Output the [X, Y] coordinate of the center of the cell containing the given text.  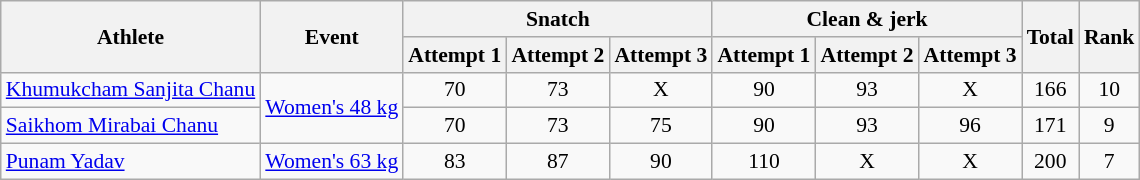
166 [1050, 90]
Women's 48 kg [332, 108]
7 [1110, 162]
87 [558, 162]
110 [764, 162]
Saikhom Mirabai Chanu [131, 126]
Rank [1110, 36]
Total [1050, 36]
9 [1110, 126]
Snatch [558, 19]
10 [1110, 90]
Khumukcham Sanjita Chanu [131, 90]
200 [1050, 162]
Clean & jerk [866, 19]
Punam Yadav [131, 162]
171 [1050, 126]
Athlete [131, 36]
83 [454, 162]
75 [660, 126]
Women's 63 kg [332, 162]
Event [332, 36]
96 [970, 126]
